Extract the [X, Y] coordinate from the center of the cell holding the provided text.  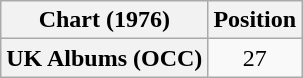
Position [255, 20]
UK Albums (OCC) [104, 58]
Chart (1976) [104, 20]
27 [255, 58]
